Provide the [x, y] coordinate of the cell's center where the given text is located.  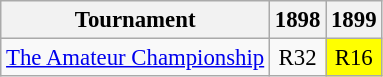
1898 [298, 20]
R16 [354, 58]
Tournament [136, 20]
R32 [298, 58]
The Amateur Championship [136, 58]
1899 [354, 20]
